Find where the given text appears and provide that cell's center as [x, y] coordinate. 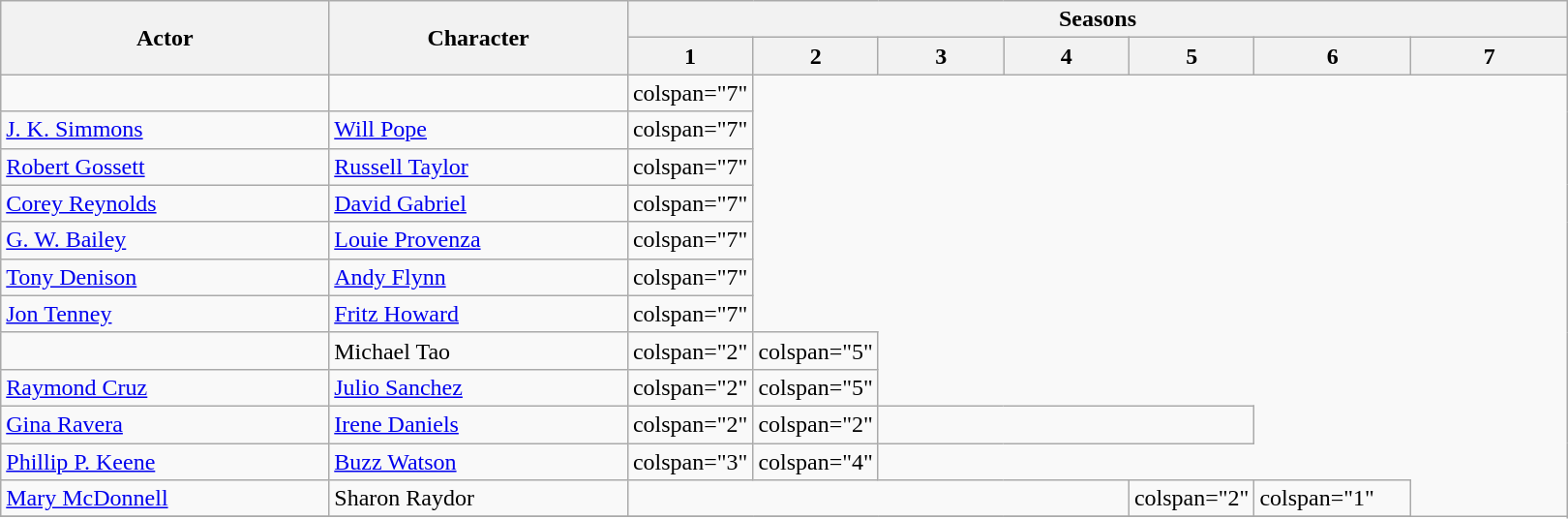
Actor [165, 38]
7 [1490, 56]
Corey Reynolds [165, 203]
colspan="1" [1333, 499]
Gina Ravera [165, 424]
Sharon Raydor [478, 499]
5 [1191, 56]
G. W. Bailey [165, 240]
Tony Denison [165, 277]
Russell Taylor [478, 167]
David Gabriel [478, 203]
Julio Sanchez [478, 387]
colspan="3" [690, 462]
Fritz Howard [478, 314]
Raymond Cruz [165, 387]
4 [1067, 56]
Mary McDonnell [165, 499]
1 [690, 56]
Robert Gossett [165, 167]
Michael Tao [478, 351]
Character [478, 38]
3 [941, 56]
J. K. Simmons [165, 130]
Will Pope [478, 130]
Irene Daniels [478, 424]
Seasons [1098, 19]
Phillip P. Keene [165, 462]
6 [1333, 56]
2 [816, 56]
colspan="4" [816, 462]
Andy Flynn [478, 277]
Louie Provenza [478, 240]
Buzz Watson [478, 462]
Jon Tenney [165, 314]
